Provide the [x, y] coordinate of the cell's center where the given text is located.  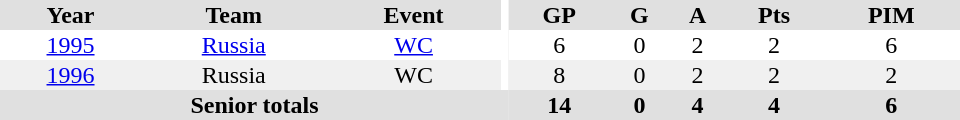
1996 [70, 75]
Event [413, 15]
Pts [774, 15]
GP [559, 15]
Year [70, 15]
Senior totals [254, 105]
Team [234, 15]
8 [559, 75]
G [639, 15]
PIM [892, 15]
A [697, 15]
14 [559, 105]
1995 [70, 45]
